Find where the given text appears and provide that cell's center as [x, y] coordinate. 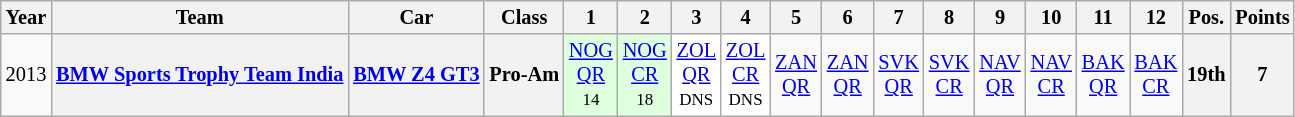
ZOLQRDNS [696, 75]
SVKCR [949, 75]
8 [949, 17]
NAVQR [1000, 75]
BMW Z4 GT3 [416, 75]
BAKQR [1104, 75]
Team [200, 17]
BMW Sports Trophy Team India [200, 75]
Year [26, 17]
10 [1052, 17]
ZOLCRDNS [746, 75]
Points [1262, 17]
Pos. [1206, 17]
Pro-Am [524, 75]
12 [1156, 17]
1 [591, 17]
BAKCR [1156, 75]
2 [645, 17]
SVKQR [898, 75]
NOGQR14 [591, 75]
9 [1000, 17]
11 [1104, 17]
5 [796, 17]
19th [1206, 75]
Car [416, 17]
2013 [26, 75]
Class [524, 17]
NAVCR [1052, 75]
3 [696, 17]
6 [848, 17]
4 [746, 17]
NOGCR18 [645, 75]
